Capture the cell that displays the provided text and extract its [X, Y] central coordinate. 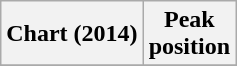
Chart (2014) [72, 34]
Peakposition [189, 34]
